Identify which cell holds the provided text, then report its [x, y] central coordinate. 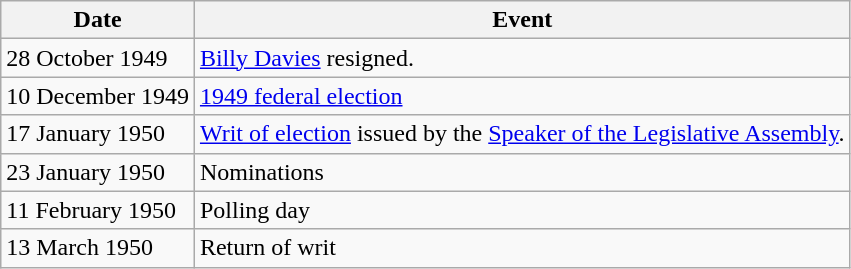
Nominations [522, 172]
Date [98, 20]
13 March 1950 [98, 248]
Event [522, 20]
10 December 1949 [98, 96]
Polling day [522, 210]
Writ of election issued by the Speaker of the Legislative Assembly. [522, 134]
11 February 1950 [98, 210]
28 October 1949 [98, 58]
23 January 1950 [98, 172]
Billy Davies resigned. [522, 58]
Return of writ [522, 248]
17 January 1950 [98, 134]
1949 federal election [522, 96]
